Detect which cell encompasses the target text, then output its [X, Y] center coordinate. 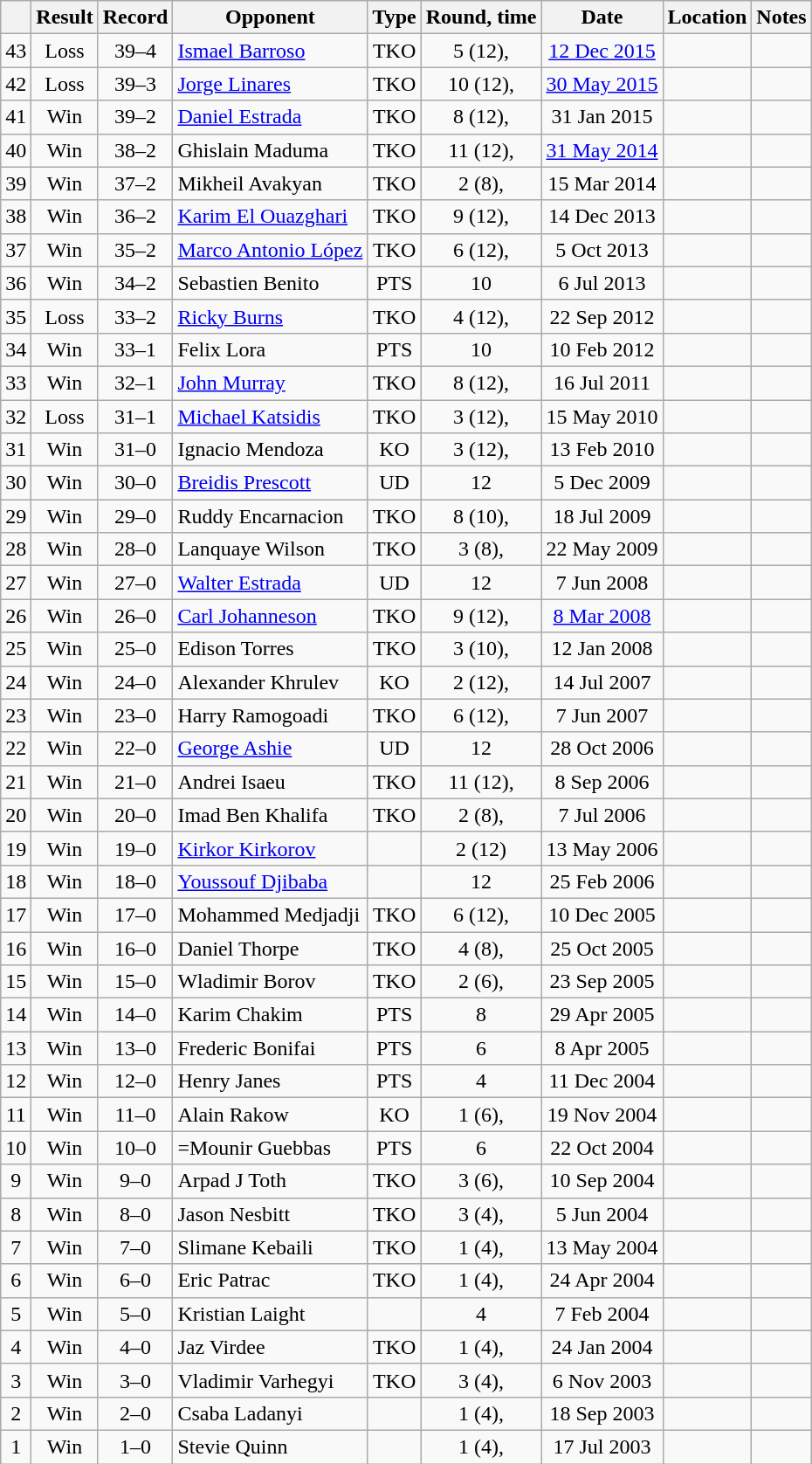
32 [16, 417]
29 [16, 516]
2 (12), [481, 682]
35–2 [135, 250]
6–0 [135, 1281]
Frederic Bonifai [271, 1048]
25–0 [135, 649]
Lanquaye Wilson [271, 549]
38 [16, 217]
Edison Torres [271, 649]
22 May 2009 [602, 549]
10 Feb 2012 [602, 349]
7 Jun 2008 [602, 583]
Mikheil Avakyan [271, 183]
1 (6), [481, 1115]
18 [16, 881]
28 [16, 549]
31 May 2014 [602, 150]
6 Nov 2003 [602, 1380]
31 [16, 450]
31–0 [135, 450]
20–0 [135, 815]
1 [16, 1447]
28 Oct 2006 [602, 749]
Harry Ramogoadi [271, 715]
Alexander Khrulev [271, 682]
Csaba Ladanyi [271, 1413]
Kristian Laight [271, 1314]
8–0 [135, 1214]
Ricky Burns [271, 316]
7 Jul 2006 [602, 815]
Ruddy Encarnacion [271, 516]
13 May 2004 [602, 1247]
11 Dec 2004 [602, 1081]
39–3 [135, 84]
Daniel Thorpe [271, 948]
5 [16, 1314]
Jason Nesbitt [271, 1214]
24 Apr 2004 [602, 1281]
8 (10), [481, 516]
30 [16, 483]
Alain Rakow [271, 1115]
17 Jul 2003 [602, 1447]
33–2 [135, 316]
25 Feb 2006 [602, 881]
Mohammed Medjadji [271, 915]
17–0 [135, 915]
22 Sep 2012 [602, 316]
4 (8), [481, 948]
Jorge Linares [271, 84]
Imad Ben Khalifa [271, 815]
7 [16, 1247]
Wladimir Borov [271, 982]
16 Jul 2011 [602, 383]
Henry Janes [271, 1081]
19 Nov 2004 [602, 1115]
10 Dec 2005 [602, 915]
Round, time [481, 17]
37–2 [135, 183]
13 Feb 2010 [602, 450]
Ignacio Mendoza [271, 450]
24–0 [135, 682]
22 Oct 2004 [602, 1148]
11–0 [135, 1115]
4 (12), [481, 316]
8 Apr 2005 [602, 1048]
Walter Estrada [271, 583]
George Ashie [271, 749]
33 [16, 383]
8 Sep 2006 [602, 782]
42 [16, 84]
28–0 [135, 549]
15–0 [135, 982]
11 [16, 1115]
5 Jun 2004 [602, 1214]
19–0 [135, 848]
16–0 [135, 948]
12–0 [135, 1081]
14–0 [135, 1015]
15 May 2010 [602, 417]
Location [707, 17]
6 Jul 2013 [602, 283]
30–0 [135, 483]
21 [16, 782]
Marco Antonio López [271, 250]
23–0 [135, 715]
7 Feb 2004 [602, 1314]
29 Apr 2005 [602, 1015]
Vladimir Varhegyi [271, 1380]
Youssouf Djibaba [271, 881]
Record [135, 17]
18 Sep 2003 [602, 1413]
29–0 [135, 516]
2–0 [135, 1413]
10 (12), [481, 84]
12 Dec 2015 [602, 51]
31–1 [135, 417]
3–0 [135, 1380]
Sebastien Benito [271, 283]
23 Sep 2005 [602, 982]
9 [16, 1181]
35 [16, 316]
34–2 [135, 283]
37 [16, 250]
18 Jul 2009 [602, 516]
22 [16, 749]
Carl Johanneson [271, 616]
32–1 [135, 383]
Andrei Isaeu [271, 782]
Michael Katsidis [271, 417]
39 [16, 183]
10–0 [135, 1148]
31 Jan 2015 [602, 117]
Felix Lora [271, 349]
Slimane Kebaili [271, 1247]
26 [16, 616]
Daniel Estrada [271, 117]
22–0 [135, 749]
14 Dec 2013 [602, 217]
40 [16, 150]
25 Oct 2005 [602, 948]
2 [16, 1413]
27 [16, 583]
7 Jun 2007 [602, 715]
9–0 [135, 1181]
3 (8), [481, 549]
5–0 [135, 1314]
Karim Chakim [271, 1015]
14 [16, 1015]
Type [395, 17]
Arpad J Toth [271, 1181]
15 Mar 2014 [602, 183]
4–0 [135, 1347]
15 [16, 982]
36–2 [135, 217]
16 [16, 948]
39–4 [135, 51]
14 Jul 2007 [602, 682]
38–2 [135, 150]
27–0 [135, 583]
25 [16, 649]
30 May 2015 [602, 84]
Breidis Prescott [271, 483]
18–0 [135, 881]
3 [16, 1380]
Result [65, 17]
3 (10), [481, 649]
23 [16, 715]
13 [16, 1048]
8 Mar 2008 [602, 616]
13–0 [135, 1048]
5 Dec 2009 [602, 483]
34 [16, 349]
Stevie Quinn [271, 1447]
24 [16, 682]
12 Jan 2008 [602, 649]
Ismael Barroso [271, 51]
Opponent [271, 17]
1–0 [135, 1447]
Kirkor Kirkorov [271, 848]
Karim El Ouazghari [271, 217]
43 [16, 51]
21–0 [135, 782]
2 (6), [481, 982]
Jaz Virdee [271, 1347]
5 (12), [481, 51]
Eric Patrac [271, 1281]
5 Oct 2013 [602, 250]
John Murray [271, 383]
24 Jan 2004 [602, 1347]
3 (6), [481, 1181]
17 [16, 915]
33–1 [135, 349]
39–2 [135, 117]
=Mounir Guebbas [271, 1148]
20 [16, 815]
36 [16, 283]
13 May 2006 [602, 848]
Date [602, 17]
19 [16, 848]
26–0 [135, 616]
7–0 [135, 1247]
10 Sep 2004 [602, 1181]
2 (12) [481, 848]
Ghislain Maduma [271, 150]
41 [16, 117]
Notes [781, 17]
